For the text-containing cell, return its midpoint in [X, Y] coordinate format. 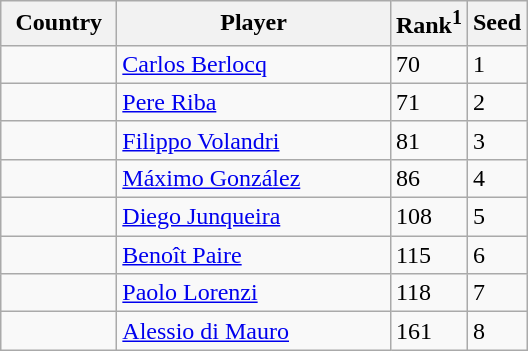
4 [496, 178]
86 [428, 178]
71 [428, 102]
81 [428, 140]
5 [496, 217]
Benoît Paire [254, 255]
1 [496, 64]
Carlos Berlocq [254, 64]
Diego Junqueira [254, 217]
6 [496, 255]
Filippo Volandri [254, 140]
161 [428, 331]
Rank1 [428, 24]
118 [428, 293]
Alessio di Mauro [254, 331]
3 [496, 140]
108 [428, 217]
2 [496, 102]
Player [254, 24]
115 [428, 255]
Country [59, 24]
8 [496, 331]
70 [428, 64]
7 [496, 293]
Paolo Lorenzi [254, 293]
Seed [496, 24]
Máximo González [254, 178]
Pere Riba [254, 102]
